Pinpoint the cell where the given text exists, returning its (X, Y) midpoint coordinate. 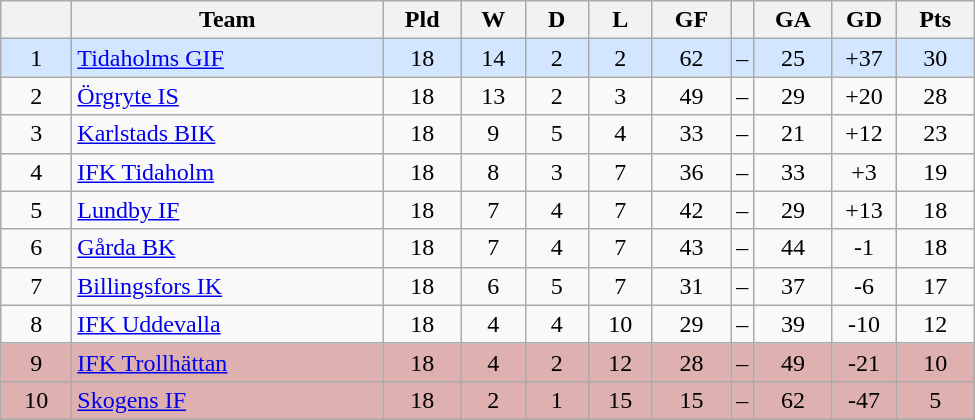
14 (493, 58)
25 (794, 58)
30 (936, 58)
-6 (864, 286)
Lundby IF (228, 210)
44 (794, 248)
Pts (936, 20)
43 (692, 248)
-21 (864, 362)
Pld (422, 20)
36 (692, 172)
37 (794, 286)
D (557, 20)
21 (794, 134)
31 (692, 286)
+20 (864, 96)
W (493, 20)
Karlstads BIK (228, 134)
Gårda BK (228, 248)
+37 (864, 58)
GF (692, 20)
+12 (864, 134)
Skogens IF (228, 400)
13 (493, 96)
42 (692, 210)
+13 (864, 210)
+3 (864, 172)
19 (936, 172)
-47 (864, 400)
23 (936, 134)
-1 (864, 248)
IFK Uddevalla (228, 324)
Team (228, 20)
GA (794, 20)
L (621, 20)
GD (864, 20)
IFK Trollhättan (228, 362)
39 (794, 324)
17 (936, 286)
Billingsfors IK (228, 286)
IFK Tidaholm (228, 172)
Tidaholms GIF (228, 58)
Örgryte IS (228, 96)
-10 (864, 324)
